For the text-containing cell, return its midpoint in (x, y) coordinate format. 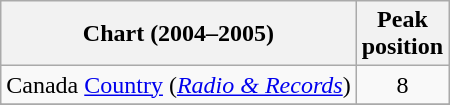
Canada Country (Radio & Records) (178, 85)
Peakposition (402, 34)
Chart (2004–2005) (178, 34)
8 (402, 85)
